Return [x, y] of the center of cell containing provided text 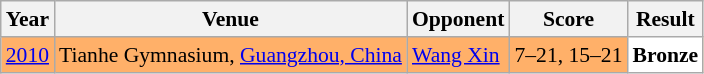
2010 [28, 55]
Year [28, 19]
Bronze [666, 55]
Wang Xin [458, 55]
Tianhe Gymnasium, Guangzhou, China [230, 55]
Venue [230, 19]
Score [568, 19]
Opponent [458, 19]
7–21, 15–21 [568, 55]
Result [666, 19]
